From the cell containing the given text, extract its center point as (X, Y) coordinate. 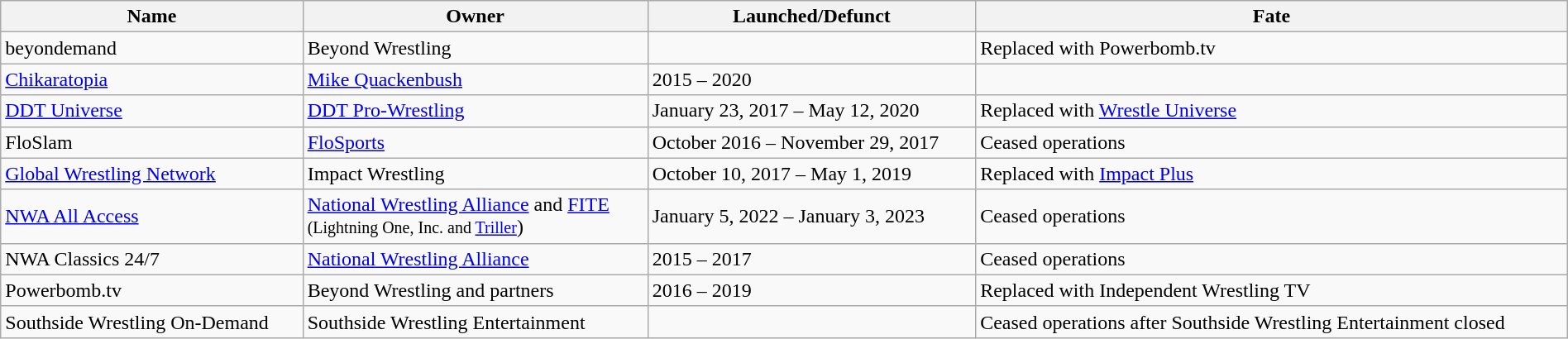
Name (152, 17)
October 2016 – November 29, 2017 (811, 142)
2015 – 2017 (811, 259)
Replaced with Wrestle Universe (1272, 111)
Replaced with Independent Wrestling TV (1272, 290)
Replaced with Powerbomb.tv (1272, 48)
2016 – 2019 (811, 290)
Mike Quackenbush (475, 79)
January 23, 2017 – May 12, 2020 (811, 111)
Chikaratopia (152, 79)
Ceased operations after Southside Wrestling Entertainment closed (1272, 322)
FloSlam (152, 142)
DDT Universe (152, 111)
Owner (475, 17)
Southside Wrestling On-Demand (152, 322)
Beyond Wrestling (475, 48)
NWA Classics 24/7 (152, 259)
Southside Wrestling Entertainment (475, 322)
National Wrestling Alliance (475, 259)
January 5, 2022 – January 3, 2023 (811, 217)
October 10, 2017 – May 1, 2019 (811, 174)
FloSports (475, 142)
Beyond Wrestling and partners (475, 290)
NWA All Access (152, 217)
2015 – 2020 (811, 79)
DDT Pro-Wrestling (475, 111)
beyondemand (152, 48)
Replaced with Impact Plus (1272, 174)
Powerbomb.tv (152, 290)
Launched/Defunct (811, 17)
Impact Wrestling (475, 174)
National Wrestling Alliance and FITE(Lightning One, Inc. and Triller) (475, 217)
Fate (1272, 17)
Global Wrestling Network (152, 174)
